Locate the cell with the specified text and output its (X, Y) center coordinate. 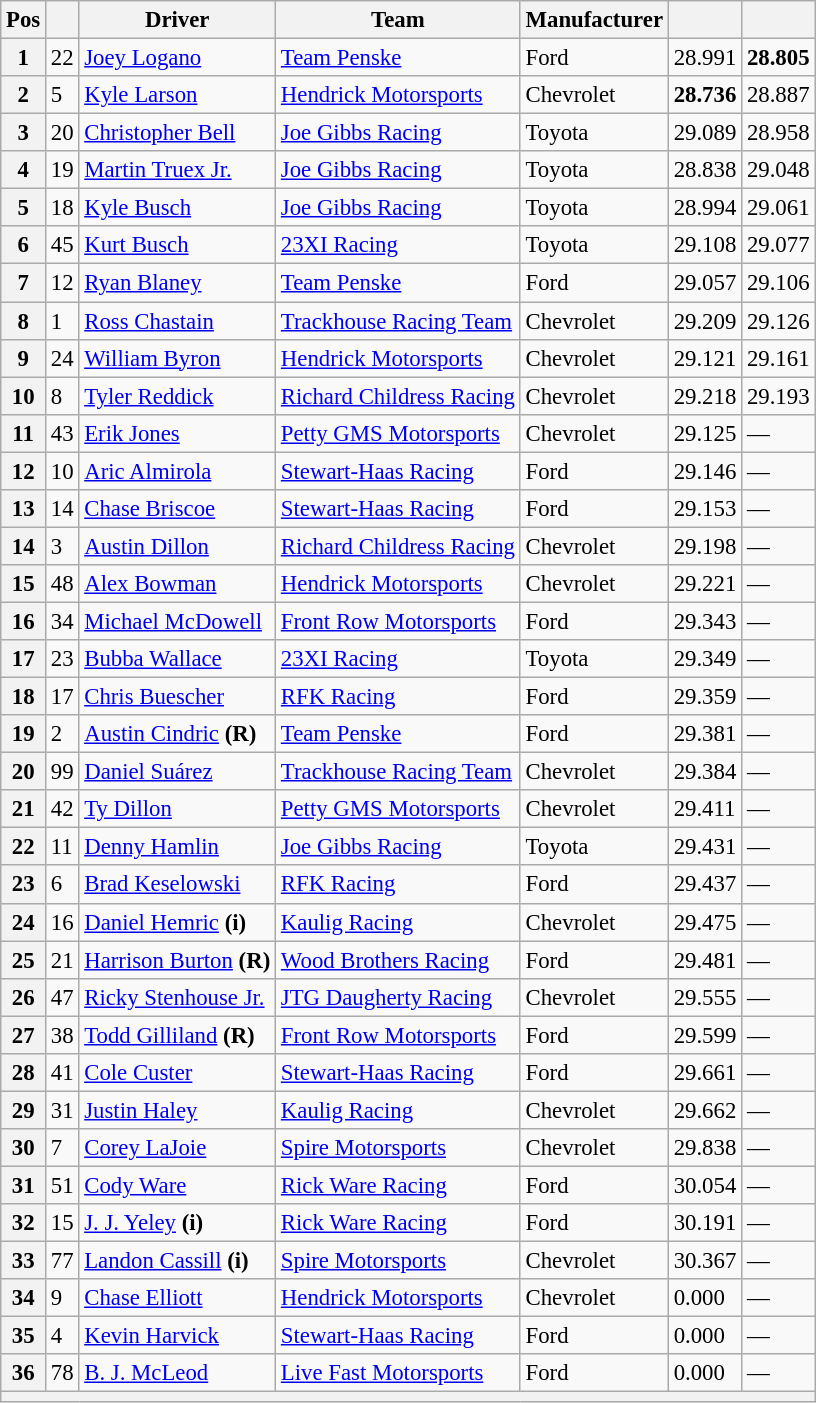
Manufacturer (594, 20)
Pos (24, 20)
Justin Haley (178, 1110)
Chris Buescher (178, 697)
43 (62, 433)
29.209 (704, 321)
Ricky Stenhouse Jr. (178, 997)
Alex Bowman (178, 584)
28.994 (704, 208)
Landon Cassill (i) (178, 1261)
Kyle Larson (178, 95)
36 (24, 1373)
25 (24, 960)
29.661 (704, 1073)
Aric Almirola (178, 471)
29.146 (704, 471)
38 (62, 1035)
29.481 (704, 960)
30.054 (704, 1185)
28.805 (778, 58)
30.367 (704, 1261)
51 (62, 1185)
Chase Briscoe (178, 509)
29.125 (704, 433)
28.958 (778, 133)
29.077 (778, 245)
Kevin Harvick (178, 1336)
41 (62, 1073)
29.121 (704, 358)
Erik Jones (178, 433)
Live Fast Motorsports (398, 1373)
48 (62, 584)
Harrison Burton (R) (178, 960)
Ross Chastain (178, 321)
Cody Ware (178, 1185)
99 (62, 772)
29.381 (704, 734)
Kurt Busch (178, 245)
29.089 (704, 133)
J. J. Yeley (i) (178, 1223)
Chase Elliott (178, 1298)
28.838 (704, 170)
29.193 (778, 396)
33 (24, 1261)
Austin Cindric (R) (178, 734)
29.359 (704, 697)
29.057 (704, 283)
32 (24, 1223)
29.343 (704, 621)
29.431 (704, 847)
29.599 (704, 1035)
28.736 (704, 95)
26 (24, 997)
28.887 (778, 95)
Todd Gilliland (R) (178, 1035)
28 (24, 1073)
Team (398, 20)
29.838 (704, 1148)
29.475 (704, 922)
29.218 (704, 396)
29.126 (778, 321)
Ty Dillon (178, 809)
47 (62, 997)
Corey LaJoie (178, 1148)
Brad Keselowski (178, 885)
29.061 (778, 208)
William Byron (178, 358)
29.662 (704, 1110)
Daniel Suárez (178, 772)
29.048 (778, 170)
29.221 (704, 584)
B. J. McLeod (178, 1373)
29 (24, 1110)
29.108 (704, 245)
29.555 (704, 997)
42 (62, 809)
JTG Daugherty Racing (398, 997)
Austin Dillon (178, 546)
29.384 (704, 772)
78 (62, 1373)
77 (62, 1261)
Martin Truex Jr. (178, 170)
29.153 (704, 509)
29.349 (704, 659)
35 (24, 1336)
Denny Hamlin (178, 847)
13 (24, 509)
30.191 (704, 1223)
Cole Custer (178, 1073)
29.411 (704, 809)
Ryan Blaney (178, 283)
Wood Brothers Racing (398, 960)
Tyler Reddick (178, 396)
Christopher Bell (178, 133)
45 (62, 245)
29.437 (704, 885)
Michael McDowell (178, 621)
Bubba Wallace (178, 659)
Daniel Hemric (i) (178, 922)
29.198 (704, 546)
29.106 (778, 283)
30 (24, 1148)
Driver (178, 20)
29.161 (778, 358)
Kyle Busch (178, 208)
27 (24, 1035)
Joey Logano (178, 58)
28.991 (704, 58)
